Search for the cell housing the specified text and yield its [x, y] center coordinate. 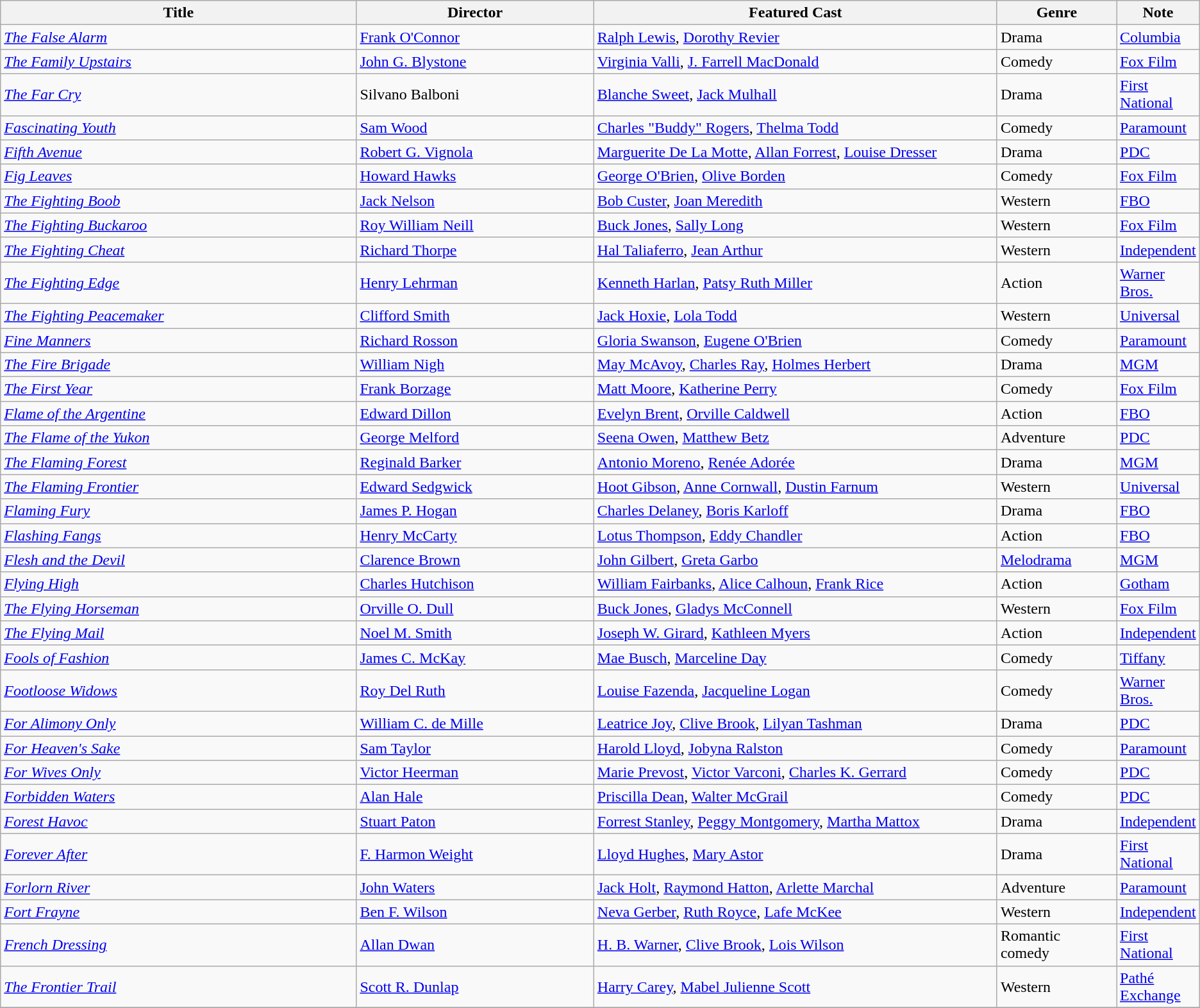
May McAvoy, Charles Ray, Holmes Herbert [795, 365]
Melodrama [1056, 560]
Romantic comedy [1056, 945]
The Fighting Cheat [178, 249]
The Fire Brigade [178, 365]
Neva Gerber, Ruth Royce, Lafe McKee [795, 912]
Frank Borzage [475, 389]
F. Harmon Weight [475, 854]
George Melford [475, 438]
Ben F. Wilson [475, 912]
Reginald Barker [475, 462]
Gotham [1158, 584]
John G. Blystone [475, 62]
William Fairbanks, Alice Calhoun, Frank Rice [795, 584]
The False Alarm [178, 37]
Flame of the Argentine [178, 414]
The Flaming Frontier [178, 487]
The Fighting Edge [178, 282]
Roy William Neill [475, 225]
Joseph W. Girard, Kathleen Myers [795, 633]
Sam Taylor [475, 748]
Clarence Brown [475, 560]
Antonio Moreno, Renée Adorée [795, 462]
Hoot Gibson, Anne Cornwall, Dustin Farnum [795, 487]
Jack Nelson [475, 201]
Title [178, 13]
Louise Fazenda, Jacqueline Logan [795, 690]
Sam Wood [475, 128]
Fifth Avenue [178, 152]
Harry Carey, Mabel Julienne Scott [795, 986]
Columbia [1158, 37]
Blanche Sweet, Jack Mulhall [795, 95]
Gloria Swanson, Eugene O'Brien [795, 340]
The Family Upstairs [178, 62]
Clifford Smith [475, 315]
Roy Del Ruth [475, 690]
Featured Cast [795, 13]
French Dressing [178, 945]
Buck Jones, Sally Long [795, 225]
Flashing Fangs [178, 535]
For Wives Only [178, 773]
Tiffany [1158, 657]
Flesh and the Devil [178, 560]
Stuart Paton [475, 821]
The Flying Horseman [178, 609]
Forever After [178, 854]
The First Year [178, 389]
Lloyd Hughes, Mary Astor [795, 854]
Priscilla Dean, Walter McGrail [795, 797]
The Flying Mail [178, 633]
Fascinating Youth [178, 128]
Genre [1056, 13]
Flaming Fury [178, 511]
Matt Moore, Katherine Perry [795, 389]
Henry Lehrman [475, 282]
The Flaming Forest [178, 462]
Kenneth Harlan, Patsy Ruth Miller [795, 282]
The Flame of the Yukon [178, 438]
Forlorn River [178, 887]
Hal Taliaferro, Jean Arthur [795, 249]
Forest Havoc [178, 821]
William Nigh [475, 365]
William C. de Mille [475, 723]
Alan Hale [475, 797]
Richard Thorpe [475, 249]
Fort Frayne [178, 912]
The Frontier Trail [178, 986]
Flying High [178, 584]
Orville O. Dull [475, 609]
Howard Hawks [475, 176]
Fig Leaves [178, 176]
H. B. Warner, Clive Brook, Lois Wilson [795, 945]
Bob Custer, Joan Meredith [795, 201]
Footloose Widows [178, 690]
Director [475, 13]
Lotus Thompson, Eddy Chandler [795, 535]
For Heaven's Sake [178, 748]
Charles Hutchison [475, 584]
The Fighting Buckaroo [178, 225]
John Gilbert, Greta Garbo [795, 560]
Forbidden Waters [178, 797]
For Alimony Only [178, 723]
James P. Hogan [475, 511]
Ralph Lewis, Dorothy Revier [795, 37]
The Fighting Peacemaker [178, 315]
Henry McCarty [475, 535]
Allan Dwan [475, 945]
Pathé Exchange [1158, 986]
Mae Busch, Marceline Day [795, 657]
Edward Sedgwick [475, 487]
George O'Brien, Olive Borden [795, 176]
Fine Manners [178, 340]
Virginia Valli, J. Farrell MacDonald [795, 62]
Evelyn Brent, Orville Caldwell [795, 414]
Buck Jones, Gladys McConnell [795, 609]
Harold Lloyd, Jobyna Ralston [795, 748]
Silvano Balboni [475, 95]
Scott R. Dunlap [475, 986]
Jack Holt, Raymond Hatton, Arlette Marchal [795, 887]
Seena Owen, Matthew Betz [795, 438]
Marie Prevost, Victor Varconi, Charles K. Gerrard [795, 773]
James C. McKay [475, 657]
Leatrice Joy, Clive Brook, Lilyan Tashman [795, 723]
The Fighting Boob [178, 201]
Frank O'Connor [475, 37]
John Waters [475, 887]
Charles "Buddy" Rogers, Thelma Todd [795, 128]
Noel M. Smith [475, 633]
The Far Cry [178, 95]
Charles Delaney, Boris Karloff [795, 511]
Forrest Stanley, Peggy Montgomery, Martha Mattox [795, 821]
Edward Dillon [475, 414]
Richard Rosson [475, 340]
Note [1158, 13]
Victor Heerman [475, 773]
Jack Hoxie, Lola Todd [795, 315]
Robert G. Vignola [475, 152]
Marguerite De La Motte, Allan Forrest, Louise Dresser [795, 152]
Fools of Fashion [178, 657]
